Pinpoint the cell where the given text exists, returning its [X, Y] midpoint coordinate. 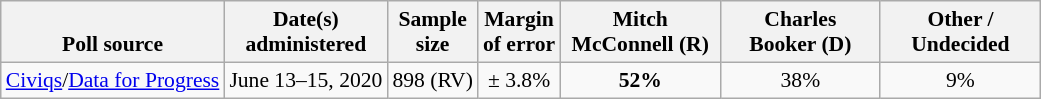
38% [800, 80]
52% [640, 80]
Samplesize [432, 32]
MitchMcConnell (R) [640, 32]
CharlesBooker (D) [800, 32]
9% [960, 80]
Poll source [113, 32]
Civiqs/Data for Progress [113, 80]
June 13–15, 2020 [306, 80]
± 3.8% [519, 80]
Marginof error [519, 32]
Other /Undecided [960, 32]
Date(s)administered [306, 32]
898 (RV) [432, 80]
